Find where the given text appears and provide that cell's center as [x, y] coordinate. 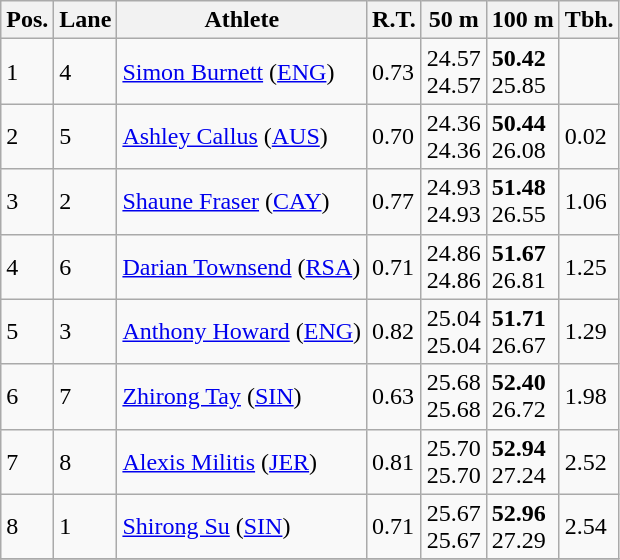
R.T. [394, 20]
52.9627.29 [522, 526]
Shaune Fraser (CAY) [242, 202]
24.8624.86 [454, 266]
Zhirong Tay (SIN) [242, 396]
Tbh. [589, 20]
52.4026.72 [522, 396]
Lane [86, 20]
24.3624.36 [454, 136]
0.77 [394, 202]
0.82 [394, 332]
Alexis Militis (JER) [242, 462]
0.63 [394, 396]
1.06 [589, 202]
1.29 [589, 332]
24.9324.93 [454, 202]
Pos. [28, 20]
0.81 [394, 462]
50.4225.85 [522, 72]
25.0425.04 [454, 332]
50 m [454, 20]
Anthony Howard (ENG) [242, 332]
0.73 [394, 72]
0.02 [589, 136]
Simon Burnett (ENG) [242, 72]
2.52 [589, 462]
Darian Townsend (RSA) [242, 266]
51.7126.67 [522, 332]
1.25 [589, 266]
51.6726.81 [522, 266]
25.6725.67 [454, 526]
25.7025.70 [454, 462]
52.9427.24 [522, 462]
1.98 [589, 396]
24.5724.57 [454, 72]
Shirong Su (SIN) [242, 526]
25.6825.68 [454, 396]
Athlete [242, 20]
100 m [522, 20]
50.4426.08 [522, 136]
51.4826.55 [522, 202]
2.54 [589, 526]
Ashley Callus (AUS) [242, 136]
0.70 [394, 136]
